Identify which cell holds the provided text, then report its [x, y] central coordinate. 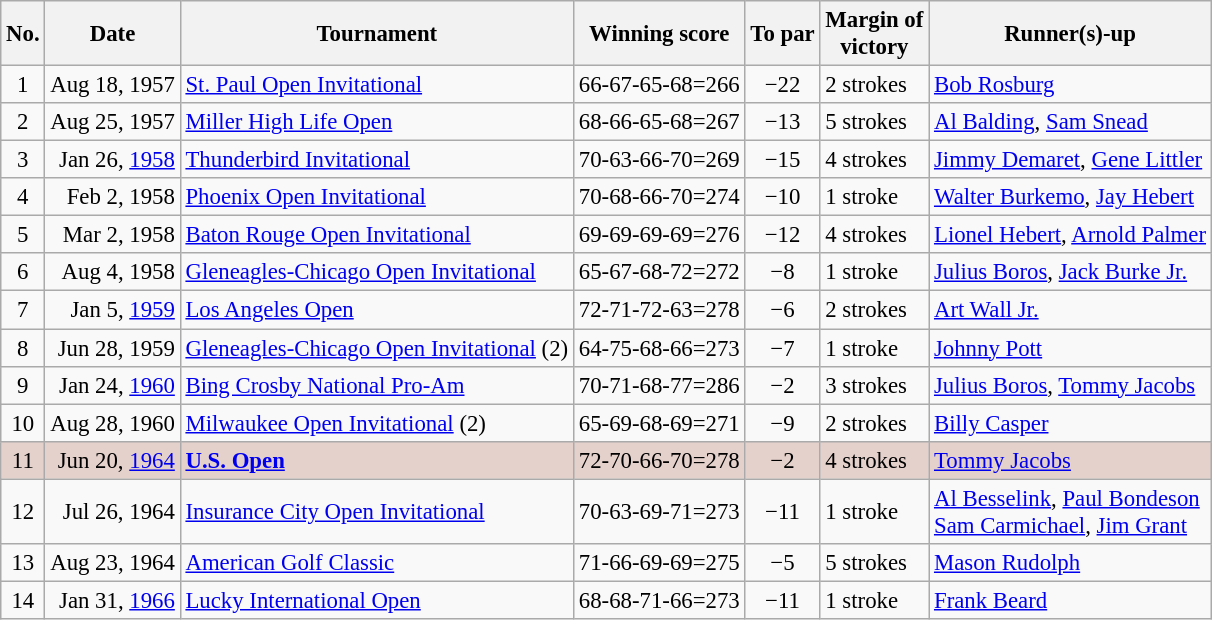
Aug 23, 1964 [112, 563]
Jun 20, 1964 [112, 460]
Mason Rudolph [1070, 563]
Frank Beard [1070, 600]
Insurance City Open Invitational [376, 512]
64-75-68-66=273 [659, 348]
2 [23, 122]
Baton Rouge Open Invitational [376, 235]
3 [23, 160]
13 [23, 563]
Mar 2, 1958 [112, 235]
8 [23, 348]
69-69-69-69=276 [659, 235]
Lionel Hebert, Arnold Palmer [1070, 235]
−6 [782, 310]
Art Wall Jr. [1070, 310]
68-68-71-66=273 [659, 600]
−7 [782, 348]
Aug 4, 1958 [112, 273]
Bob Rosburg [1070, 85]
Aug 18, 1957 [112, 85]
Johnny Pott [1070, 348]
Al Besselink, Paul Bondeson Sam Carmichael, Jim Grant [1070, 512]
−15 [782, 160]
St. Paul Open Invitational [376, 85]
Jul 26, 1964 [112, 512]
Milwaukee Open Invitational (2) [376, 423]
Jun 28, 1959 [112, 348]
7 [23, 310]
American Golf Classic [376, 563]
11 [23, 460]
To par [782, 34]
Feb 2, 1958 [112, 197]
Jan 26, 1958 [112, 160]
65-67-68-72=272 [659, 273]
Jan 24, 1960 [112, 385]
−12 [782, 235]
70-63-66-70=269 [659, 160]
Gleneagles-Chicago Open Invitational (2) [376, 348]
66-67-65-68=266 [659, 85]
Tournament [376, 34]
71-66-69-69=275 [659, 563]
70-68-66-70=274 [659, 197]
Billy Casper [1070, 423]
5 [23, 235]
−13 [782, 122]
70-71-68-77=286 [659, 385]
4 [23, 197]
−9 [782, 423]
6 [23, 273]
Al Balding, Sam Snead [1070, 122]
72-71-72-63=278 [659, 310]
Miller High Life Open [376, 122]
Gleneagles-Chicago Open Invitational [376, 273]
Runner(s)-up [1070, 34]
9 [23, 385]
Aug 25, 1957 [112, 122]
−22 [782, 85]
68-66-65-68=267 [659, 122]
Thunderbird Invitational [376, 160]
−8 [782, 273]
Winning score [659, 34]
70-63-69-71=273 [659, 512]
Jan 5, 1959 [112, 310]
Tommy Jacobs [1070, 460]
1 [23, 85]
Julius Boros, Jack Burke Jr. [1070, 273]
65-69-68-69=271 [659, 423]
3 strokes [874, 385]
72-70-66-70=278 [659, 460]
14 [23, 600]
Walter Burkemo, Jay Hebert [1070, 197]
No. [23, 34]
Phoenix Open Invitational [376, 197]
Lucky International Open [376, 600]
Margin ofvictory [874, 34]
12 [23, 512]
10 [23, 423]
Jimmy Demaret, Gene Littler [1070, 160]
Julius Boros, Tommy Jacobs [1070, 385]
−10 [782, 197]
−5 [782, 563]
Date [112, 34]
Aug 28, 1960 [112, 423]
Jan 31, 1966 [112, 600]
Los Angeles Open [376, 310]
U.S. Open [376, 460]
Bing Crosby National Pro-Am [376, 385]
